Return [X, Y] of the center of cell containing provided text 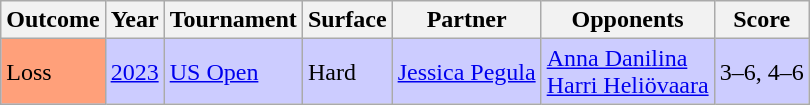
Surface [347, 20]
US Open [233, 72]
Partner [466, 20]
3–6, 4–6 [762, 72]
Outcome [53, 20]
Tournament [233, 20]
Score [762, 20]
2023 [134, 72]
Hard [347, 72]
Anna Danilina Harri Heliövaara [628, 72]
Opponents [628, 20]
Year [134, 20]
Jessica Pegula [466, 72]
Loss [53, 72]
